Determine the [x, y] coordinate at the center of the cell enclosing the given text.  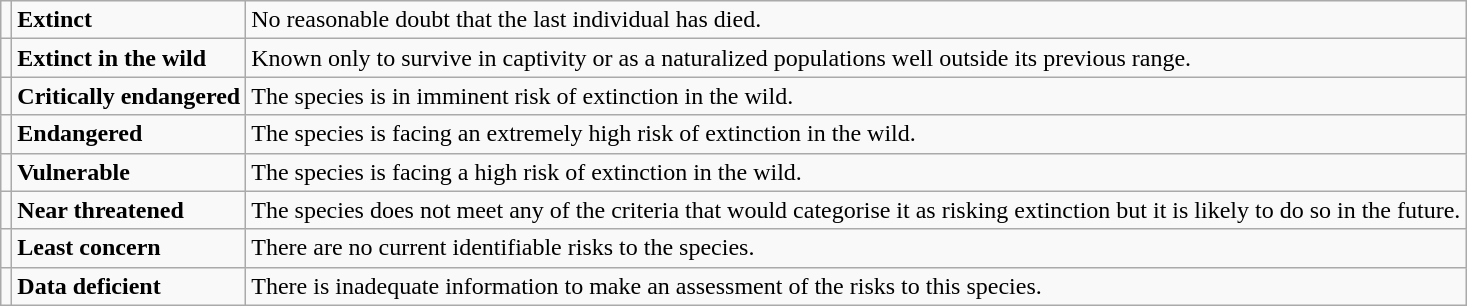
There are no current identifiable risks to the species. [856, 248]
Data deficient [129, 286]
No reasonable doubt that the last individual has died. [856, 20]
Critically endangered [129, 96]
The species is facing an extremely high risk of extinction in the wild. [856, 134]
Known only to survive in captivity or as a naturalized populations well outside its previous range. [856, 58]
There is inadequate information to make an assessment of the risks to this species. [856, 286]
Extinct in the wild [129, 58]
The species is in imminent risk of extinction in the wild. [856, 96]
Vulnerable [129, 172]
The species is facing a high risk of extinction in the wild. [856, 172]
Least concern [129, 248]
Extinct [129, 20]
Near threatened [129, 210]
Endangered [129, 134]
The species does not meet any of the criteria that would categorise it as risking extinction but it is likely to do so in the future. [856, 210]
